Identify which cell holds the provided text, then report its (x, y) central coordinate. 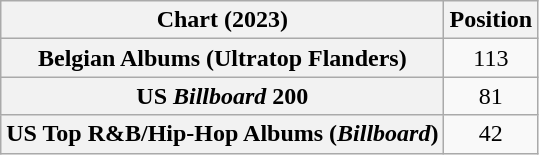
42 (491, 134)
US Billboard 200 (222, 96)
Chart (2023) (222, 20)
US Top R&B/Hip-Hop Albums (Billboard) (222, 134)
Belgian Albums (Ultratop Flanders) (222, 58)
113 (491, 58)
81 (491, 96)
Position (491, 20)
